Return the (x, y) coordinate for the center point of the cell that contains the specified text.  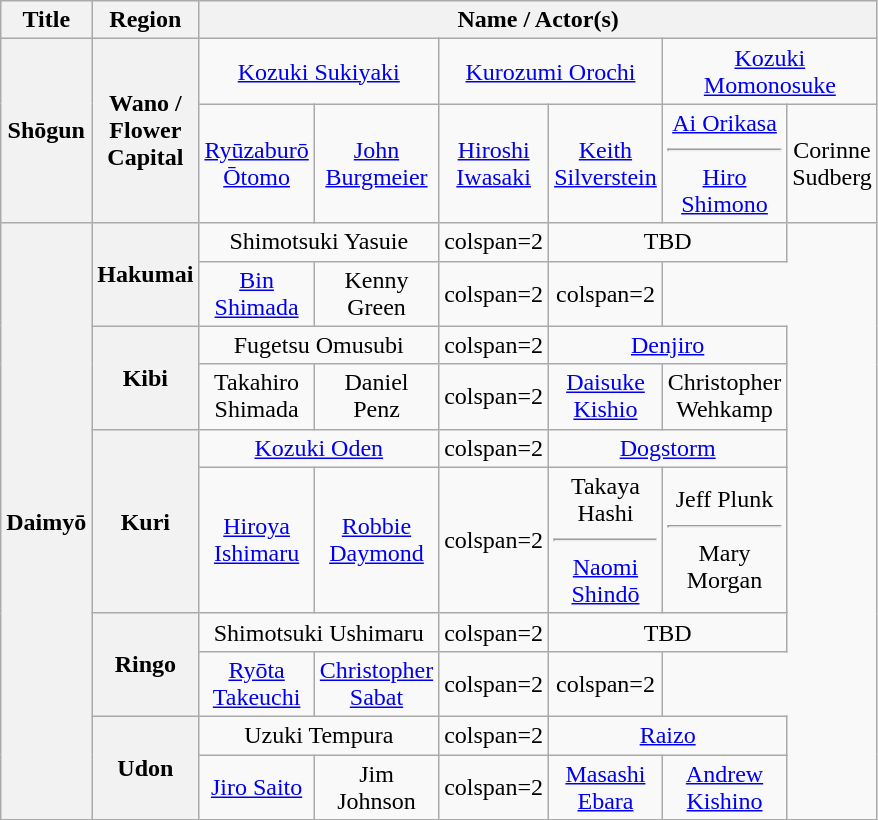
Title (46, 20)
Bin Shimada (256, 294)
Kurozumi Orochi (551, 72)
Fugetsu Omusubi (319, 345)
Hiroshi Iwasaki (494, 164)
Wano / Flower Capital (146, 131)
Jim Johnson (376, 786)
Takaya HashiNaomi Shindō (606, 540)
Ai OrikasaHiro Shimono (724, 164)
Christopher Wehkamp (724, 396)
Kibi (146, 378)
Kozuki Sukiyaki (319, 72)
Kenny Green (376, 294)
Name / Actor(s) (538, 20)
Christopher Sabat (376, 684)
Denjiro (668, 345)
Kozuki Oden (319, 448)
Andrew Kishino (724, 786)
Masashi Ebara (606, 786)
Udon (146, 768)
Jeff PlunkMary Morgan (724, 540)
Shōgun (46, 131)
Shimotsuki Yasuie (319, 242)
Daimyō (46, 522)
Region (146, 20)
Robbie Daymond (376, 540)
Ryōta Takeuchi (256, 684)
Jiro Saito (256, 786)
Dogstorm (668, 448)
Daniel Penz (376, 396)
Kuri (146, 521)
Daisuke Kishio (606, 396)
Hiroya Ishimaru (256, 540)
Raizo (668, 735)
Corinne Sudberg (832, 164)
Shimotsuki Ushimaru (319, 632)
Keith Silverstein (606, 164)
Ringo (146, 664)
Kozuki Momonosuke (770, 72)
Ryūzaburō Ōtomo (256, 164)
Hakumai (146, 274)
Takahiro Shimada (256, 396)
John Burgmeier (376, 164)
Uzuki Tempura (319, 735)
